Provide the [x, y] coordinate of the cell's center where the given text is located.  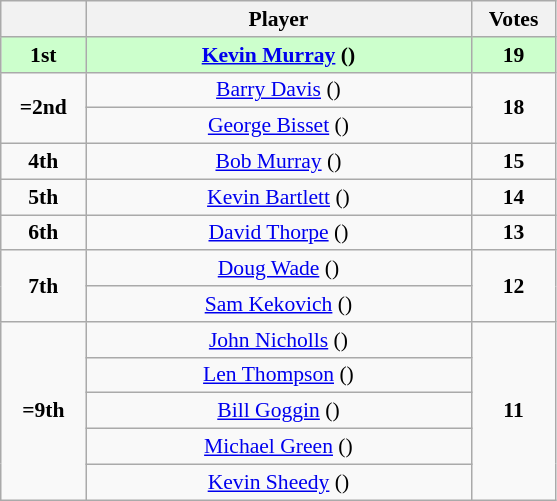
David Thorpe () [278, 233]
=2nd [44, 108]
18 [514, 108]
Bob Murray () [278, 162]
6th [44, 233]
1st [44, 55]
14 [514, 197]
Michael Green () [278, 447]
Kevin Murray () [278, 55]
5th [44, 197]
Player [278, 19]
=9th [44, 411]
John Nicholls () [278, 340]
Votes [514, 19]
Barry Davis () [278, 90]
19 [514, 55]
13 [514, 233]
Kevin Bartlett () [278, 197]
4th [44, 162]
George Bisset () [278, 126]
Kevin Sheedy () [278, 482]
Doug Wade () [278, 269]
15 [514, 162]
7th [44, 286]
Sam Kekovich () [278, 304]
Bill Goggin () [278, 411]
12 [514, 286]
11 [514, 411]
Len Thompson () [278, 375]
